Pinpoint the cell where the given text exists, returning its [x, y] midpoint coordinate. 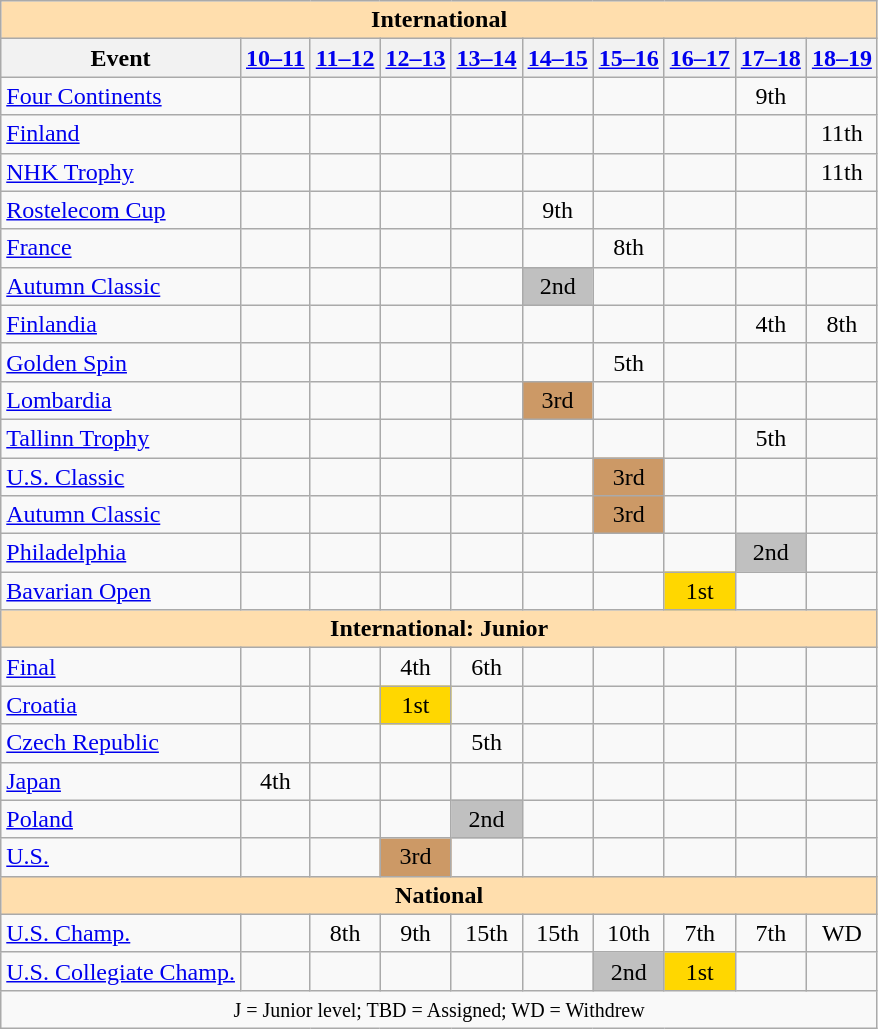
Four Continents [121, 96]
10–11 [275, 58]
U.S. [121, 857]
Rostelecom Cup [121, 210]
Japan [121, 781]
WD [842, 933]
International: Junior [440, 629]
U.S. Collegiate Champ. [121, 971]
International [440, 20]
U.S. Classic [121, 477]
18–19 [842, 58]
Czech Republic [121, 743]
NHK Trophy [121, 172]
Poland [121, 819]
16–17 [700, 58]
11–12 [345, 58]
France [121, 248]
U.S. Champ. [121, 933]
6th [486, 667]
12–13 [416, 58]
Bavarian Open [121, 591]
National [440, 895]
15–16 [628, 58]
Finland [121, 134]
Croatia [121, 705]
17–18 [770, 58]
Tallinn Trophy [121, 438]
13–14 [486, 58]
Golden Spin [121, 362]
Lombardia [121, 400]
10th [628, 933]
Event [121, 58]
Final [121, 667]
J = Junior level; TBD = Assigned; WD = Withdrew [440, 1009]
Philadelphia [121, 553]
Finlandia [121, 324]
14–15 [558, 58]
